Scan for the cell matching the given text and deliver its [X, Y] coordinate at center. 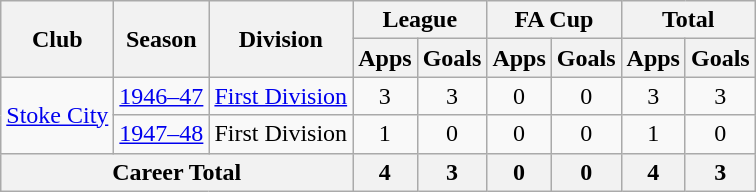
1947–48 [162, 134]
Total [688, 20]
Stoke City [58, 115]
League [420, 20]
Division [281, 39]
Career Total [177, 172]
1946–47 [162, 96]
Season [162, 39]
Club [58, 39]
FA Cup [554, 20]
